Pinpoint the cell where the given text exists, returning its (X, Y) midpoint coordinate. 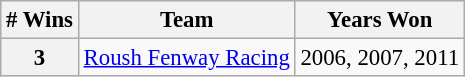
Roush Fenway Racing (186, 58)
# Wins (40, 20)
Years Won (380, 20)
2006, 2007, 2011 (380, 58)
3 (40, 58)
Team (186, 20)
